Output the [x, y] coordinate of the center of the cell containing the given text.  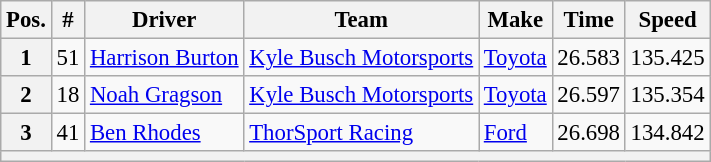
41 [68, 133]
Time [588, 20]
135.354 [668, 95]
1 [26, 58]
Ben Rhodes [164, 133]
18 [68, 95]
134.842 [668, 133]
26.597 [588, 95]
# [68, 20]
Driver [164, 20]
Team [362, 20]
3 [26, 133]
51 [68, 58]
ThorSport Racing [362, 133]
Noah Gragson [164, 95]
26.698 [588, 133]
Pos. [26, 20]
Make [515, 20]
135.425 [668, 58]
Ford [515, 133]
Harrison Burton [164, 58]
2 [26, 95]
26.583 [588, 58]
Speed [668, 20]
